From the cell containing the given text, extract its center point as (X, Y) coordinate. 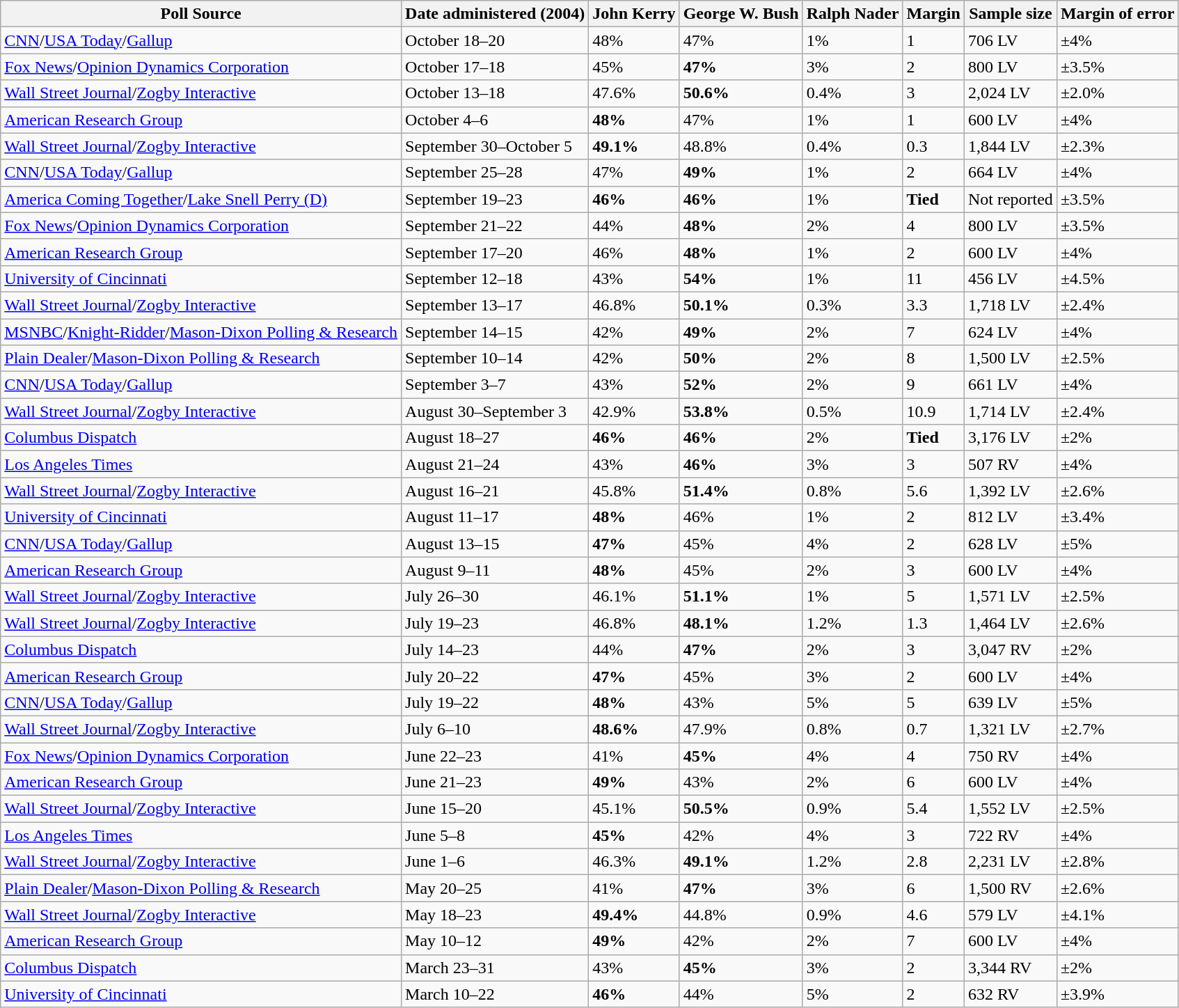
June 1–6 (496, 862)
September 30–October 5 (496, 146)
624 LV (1011, 332)
August 11–17 (496, 517)
0.7 (933, 729)
44.8% (741, 915)
July 14–23 (496, 649)
George W. Bush (741, 14)
America Coming Together/Lake Snell Perry (D) (201, 199)
October 17–18 (496, 67)
50.1% (741, 305)
50% (741, 359)
632 RV (1011, 994)
4.6 (933, 915)
46.3% (634, 862)
9 (933, 385)
47.6% (634, 93)
51.4% (741, 491)
3,047 RV (1011, 649)
±2.0% (1118, 93)
47.9% (741, 729)
September 14–15 (496, 332)
May 20–25 (496, 888)
50.5% (741, 809)
Date administered (2004) (496, 14)
June 22–23 (496, 755)
50.6% (741, 93)
1,718 LV (1011, 305)
3,344 RV (1011, 968)
8 (933, 359)
August 30–September 3 (496, 411)
11 (933, 278)
September 19–23 (496, 199)
661 LV (1011, 385)
John Kerry (634, 14)
1,500 RV (1011, 888)
456 LV (1011, 278)
1,571 LV (1011, 597)
1,714 LV (1011, 411)
July 19–22 (496, 702)
507 RV (1011, 464)
±4.1% (1118, 915)
October 4–6 (496, 120)
September 3–7 (496, 385)
812 LV (1011, 517)
53.8% (741, 411)
Margin (933, 14)
±4.5% (1118, 278)
1.3 (933, 623)
March 10–22 (496, 994)
August 16–21 (496, 491)
August 21–24 (496, 464)
October 18–20 (496, 40)
722 RV (1011, 835)
1,844 LV (1011, 146)
2,231 LV (1011, 862)
Ralph Nader (853, 14)
June 5–8 (496, 835)
46.1% (634, 597)
1,552 LV (1011, 809)
0.3% (853, 305)
10.9 (933, 411)
MSNBC/Knight-Ridder/Mason-Dixon Polling & Research (201, 332)
October 13–18 (496, 93)
May 10–12 (496, 941)
664 LV (1011, 173)
September 21–22 (496, 226)
48.8% (741, 146)
0.5% (853, 411)
Sample size (1011, 14)
45.8% (634, 491)
1,321 LV (1011, 729)
1,500 LV (1011, 359)
628 LV (1011, 544)
August 13–15 (496, 544)
±2.8% (1118, 862)
5.4 (933, 809)
±2.3% (1118, 146)
1,392 LV (1011, 491)
2.8 (933, 862)
48.6% (634, 729)
±3.9% (1118, 994)
September 12–18 (496, 278)
750 RV (1011, 755)
3.3 (933, 305)
1,464 LV (1011, 623)
579 LV (1011, 915)
2,024 LV (1011, 93)
5.6 (933, 491)
Margin of error (1118, 14)
706 LV (1011, 40)
June 15–20 (496, 809)
0.3 (933, 146)
3,176 LV (1011, 438)
June 21–23 (496, 782)
639 LV (1011, 702)
Not reported (1011, 199)
March 23–31 (496, 968)
Poll Source (201, 14)
July 26–30 (496, 597)
September 13–17 (496, 305)
September 10–14 (496, 359)
July 19–23 (496, 623)
±2.7% (1118, 729)
48.1% (741, 623)
42.9% (634, 411)
52% (741, 385)
August 9–11 (496, 570)
±3.4% (1118, 517)
54% (741, 278)
49.4% (634, 915)
May 18–23 (496, 915)
51.1% (741, 597)
September 25–28 (496, 173)
July 6–10 (496, 729)
July 20–22 (496, 676)
45.1% (634, 809)
August 18–27 (496, 438)
September 17–20 (496, 252)
